Search for the cell housing the specified text and yield its (x, y) center coordinate. 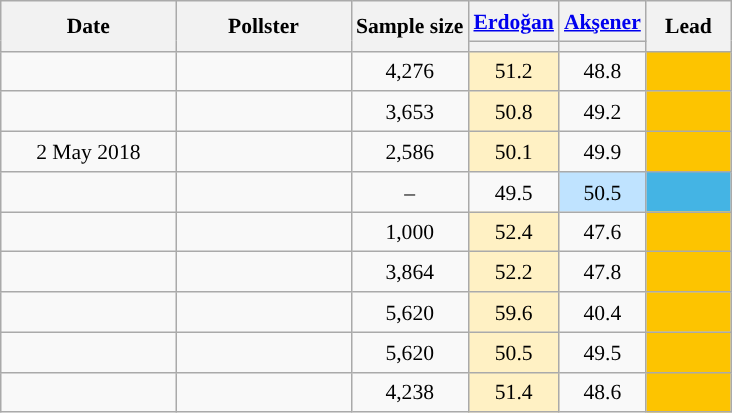
49.9 (602, 152)
52.2 (514, 272)
51.4 (514, 392)
40.4 (602, 312)
3,653 (410, 112)
59.6 (514, 312)
49.2 (602, 112)
– (410, 192)
1,000 (410, 232)
48.8 (602, 71)
51.2 (514, 71)
Sample size (410, 26)
47.6 (602, 232)
4,276 (410, 71)
4,238 (410, 392)
2 May 2018 (88, 152)
52.4 (514, 232)
50.8 (514, 112)
Akşener (602, 21)
48.6 (602, 392)
Erdoğan (514, 21)
2,586 (410, 152)
Pollster (264, 26)
50.1 (514, 152)
Lead (688, 26)
3,864 (410, 272)
Date (88, 26)
47.8 (602, 272)
